Scan for the cell matching the given text and deliver its [X, Y] coordinate at center. 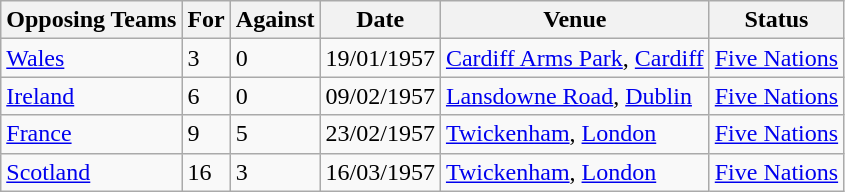
For [206, 20]
Venue [574, 20]
19/01/1957 [380, 58]
Lansdowne Road, Dublin [574, 96]
Cardiff Arms Park, Cardiff [574, 58]
5 [275, 134]
Ireland [92, 96]
Date [380, 20]
16/03/1957 [380, 172]
16 [206, 172]
France [92, 134]
Scotland [92, 172]
Opposing Teams [92, 20]
Wales [92, 58]
23/02/1957 [380, 134]
6 [206, 96]
Against [275, 20]
09/02/1957 [380, 96]
9 [206, 134]
Status [776, 20]
